Output the (x, y) coordinate of the center of the cell containing the given text.  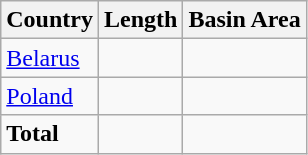
Basin Area (244, 20)
Country (50, 20)
Total (50, 134)
Length (140, 20)
Belarus (50, 58)
Poland (50, 96)
